Find where the given text appears and provide that cell's center as (X, Y) coordinate. 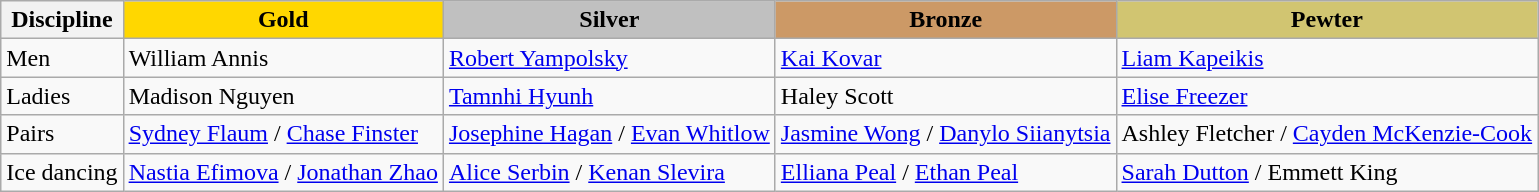
Haley Scott (946, 96)
Ladies (62, 96)
Elliana Peal / Ethan Peal (946, 172)
Discipline (62, 20)
Liam Kapeikis (1327, 58)
Ashley Fletcher / Cayden McKenzie-Cook (1327, 134)
Pairs (62, 134)
Silver (609, 20)
Nastia Efimova / Jonathan Zhao (283, 172)
William Annis (283, 58)
Robert Yampolsky (609, 58)
Alice Serbin / Kenan Slevira (609, 172)
Men (62, 58)
Josephine Hagan / Evan Whitlow (609, 134)
Tamnhi Hyunh (609, 96)
Kai Kovar (946, 58)
Pewter (1327, 20)
Elise Freezer (1327, 96)
Ice dancing (62, 172)
Bronze (946, 20)
Gold (283, 20)
Sydney Flaum / Chase Finster (283, 134)
Madison Nguyen (283, 96)
Sarah Dutton / Emmett King (1327, 172)
Jasmine Wong / Danylo Siianytsia (946, 134)
